Identify which cell holds the provided text, then report its (x, y) central coordinate. 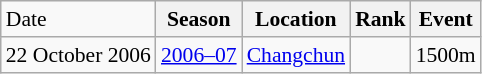
Changchun (296, 55)
Date (78, 19)
Season (199, 19)
22 October 2006 (78, 55)
Event (446, 19)
2006–07 (199, 55)
Rank (380, 19)
Location (296, 19)
1500m (446, 55)
